Locate the cell with the specified text and output its [x, y] center coordinate. 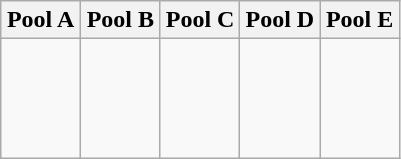
Pool E [360, 20]
Pool C [200, 20]
Pool A [41, 20]
Pool D [280, 20]
Pool B [120, 20]
